Find where the given text appears and provide that cell's center as [x, y] coordinate. 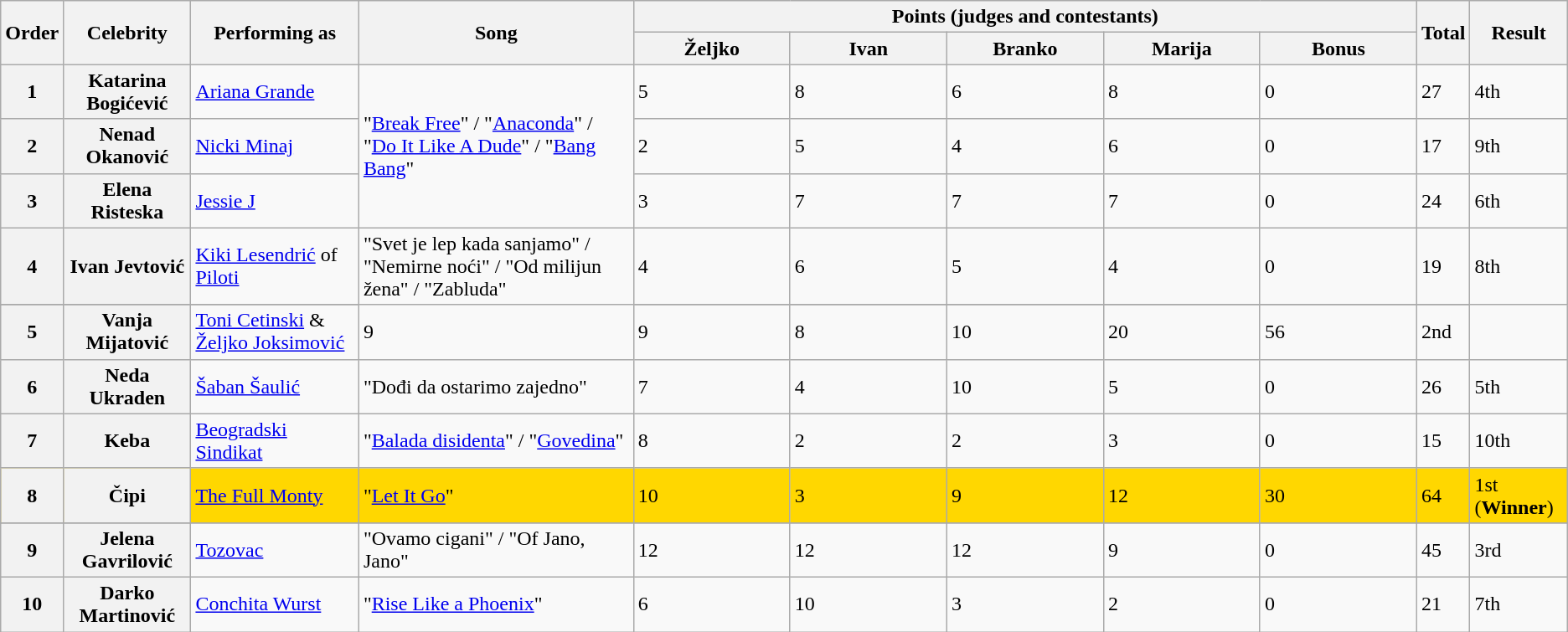
"Balada disidenta" / "Govedina" [496, 440]
19 [1443, 266]
"Ovamo cigani" / "Of Jano, Jano" [496, 549]
2nd [1443, 331]
20 [1181, 331]
Celebrity [127, 33]
8th [1519, 266]
45 [1443, 549]
"Let It Go" [496, 496]
Ivan [868, 49]
Result [1519, 33]
1 [32, 92]
Branko [1025, 49]
6th [1519, 201]
Nenad Okanović [127, 146]
Vanja Mijatović [127, 331]
Čipi [127, 496]
Neda Ukraden [127, 387]
21 [1443, 604]
15 [1443, 440]
4th [1519, 92]
Jessie J [275, 201]
64 [1443, 496]
Marija [1181, 49]
56 [1338, 331]
1st (Winner) [1519, 496]
Nicki Minaj [275, 146]
Order [32, 33]
Total [1443, 33]
Darko Martinović [127, 604]
Katarina Bogićević [127, 92]
Song [496, 33]
Elena Risteska [127, 201]
7th [1519, 604]
Ariana Grande [275, 92]
"Break Free" / "Anaconda" / "Do It Like A Dude" / "Bang Bang" [496, 146]
Conchita Wurst [275, 604]
Kiki Lesendrić of Piloti [275, 266]
Željko [712, 49]
27 [1443, 92]
"Rise Like a Phoenix" [496, 604]
"Dođi da ostarimo zajedno" [496, 387]
Ivan Jevtović [127, 266]
Šaban Šaulić [275, 387]
Jelena Gavrilović [127, 549]
Points (judges and contestants) [1025, 17]
30 [1338, 496]
5th [1519, 387]
"Svet je lep kada sanjamo" / "Nemirne noći" / "Od milijun žena" / "Zabluda" [496, 266]
Beogradski Sindikat [275, 440]
Keba [127, 440]
Tozovac [275, 549]
The Full Monty [275, 496]
Bonus [1338, 49]
3rd [1519, 549]
10th [1519, 440]
26 [1443, 387]
Toni Cetinski & Željko Joksimović [275, 331]
9th [1519, 146]
17 [1443, 146]
Performing as [275, 33]
24 [1443, 201]
